Return (X, Y) of the center of cell containing provided text 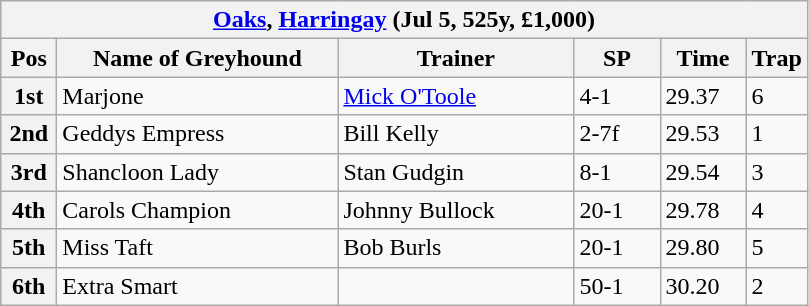
Carols Champion (198, 210)
Oaks, Harringay (Jul 5, 525y, £1,000) (404, 20)
Johnny Bullock (456, 210)
Geddys Empress (198, 134)
29.54 (703, 172)
Bob Burls (456, 248)
Miss Taft (198, 248)
Name of Greyhound (198, 58)
Extra Smart (198, 286)
Marjone (198, 96)
29.80 (703, 248)
SP (617, 58)
Pos (29, 58)
6th (29, 286)
2nd (29, 134)
Stan Gudgin (456, 172)
Time (703, 58)
Shancloon Lady (198, 172)
30.20 (703, 286)
2 (776, 286)
5 (776, 248)
5th (29, 248)
3rd (29, 172)
29.53 (703, 134)
1 (776, 134)
50-1 (617, 286)
2-7f (617, 134)
Trap (776, 58)
8-1 (617, 172)
Bill Kelly (456, 134)
Trainer (456, 58)
4 (776, 210)
29.78 (703, 210)
6 (776, 96)
4-1 (617, 96)
4th (29, 210)
1st (29, 96)
Mick O'Toole (456, 96)
29.37 (703, 96)
3 (776, 172)
